Locate the cell with the specified text and output its [x, y] center coordinate. 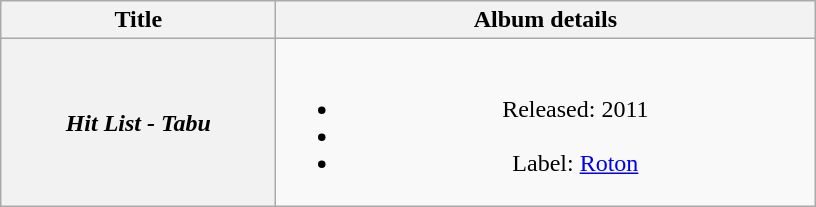
Title [138, 20]
Hit List - Tabu [138, 122]
Album details [546, 20]
Released: 2011Label: Roton [546, 122]
